Output the (x, y) coordinate of the center of the cell containing the given text.  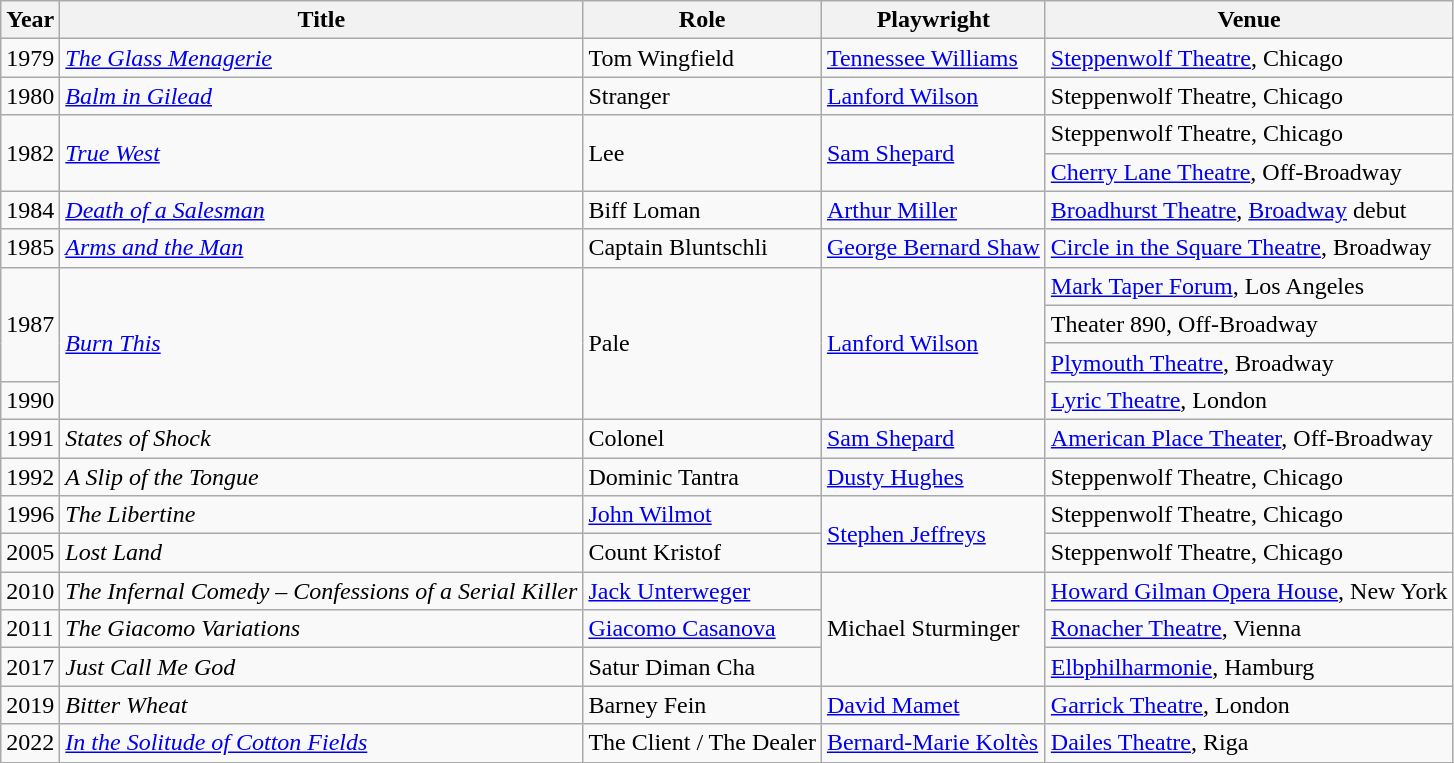
Lost Land (322, 553)
Bitter Wheat (322, 705)
2005 (30, 553)
Stranger (702, 96)
Role (702, 20)
Arms and the Man (322, 248)
2011 (30, 629)
States of Shock (322, 438)
2019 (30, 705)
1996 (30, 515)
Death of a Salesman (322, 210)
Stephen Jeffreys (933, 534)
Lyric Theatre, London (1249, 400)
Broadhurst Theatre, Broadway debut (1249, 210)
The Client / The Dealer (702, 743)
A Slip of the Tongue (322, 477)
Bernard-Marie Koltès (933, 743)
Balm in Gilead (322, 96)
Captain Bluntschli (702, 248)
Ronacher Theatre, Vienna (1249, 629)
Biff Loman (702, 210)
Title (322, 20)
Satur Diman Cha (702, 667)
Dailes Theatre, Riga (1249, 743)
Dusty Hughes (933, 477)
The Giacomo Variations (322, 629)
Howard Gilman Opera House, New York (1249, 591)
Theater 890, Off-Broadway (1249, 324)
2022 (30, 743)
1990 (30, 400)
Jack Unterweger (702, 591)
Burn This (322, 343)
Plymouth Theatre, Broadway (1249, 362)
In the Solitude of Cotton Fields (322, 743)
Venue (1249, 20)
Garrick Theatre, London (1249, 705)
1992 (30, 477)
Tom Wingfield (702, 58)
1979 (30, 58)
1987 (30, 324)
George Bernard Shaw (933, 248)
2010 (30, 591)
Circle in the Square Theatre, Broadway (1249, 248)
John Wilmot (702, 515)
David Mamet (933, 705)
1980 (30, 96)
Cherry Lane Theatre, Off-Broadway (1249, 172)
2017 (30, 667)
Mark Taper Forum, Los Angeles (1249, 286)
Year (30, 20)
1991 (30, 438)
The Libertine (322, 515)
Michael Sturminger (933, 629)
Just Call Me God (322, 667)
1985 (30, 248)
The Glass Menagerie (322, 58)
1984 (30, 210)
Colonel (702, 438)
True West (322, 153)
1982 (30, 153)
Lee (702, 153)
The Infernal Comedy – Confessions of a Serial Killer (322, 591)
Giacomo Casanova (702, 629)
Count Kristof (702, 553)
Elbphilharmonie, Hamburg (1249, 667)
Arthur Miller (933, 210)
Dominic Tantra (702, 477)
Pale (702, 343)
Playwright (933, 20)
Tennessee Williams (933, 58)
American Place Theater, Off-Broadway (1249, 438)
Barney Fein (702, 705)
